Search for the cell housing the specified text and yield its [x, y] center coordinate. 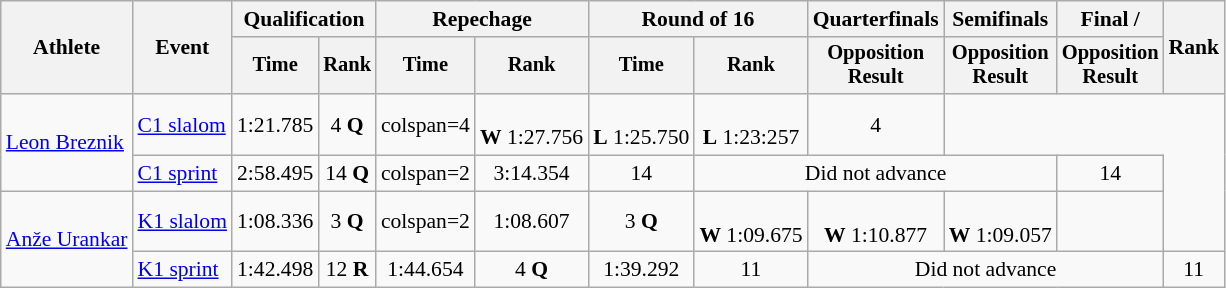
12 R [347, 270]
W 1:09.675 [750, 222]
Event [182, 48]
1:21.785 [275, 124]
Repechage [482, 19]
W 1:10.877 [876, 222]
Quarterfinals [876, 19]
1:08.336 [275, 222]
W 1:27.756 [532, 124]
14 Q [347, 174]
C1 sprint [182, 174]
K1 sprint [182, 270]
colspan=4 [426, 124]
1:44.654 [426, 270]
C1 slalom [182, 124]
Semifinals [1000, 19]
1:08.607 [532, 222]
1:42.498 [275, 270]
3:14.354 [532, 174]
2:58.495 [275, 174]
4 [876, 124]
K1 slalom [182, 222]
Anže Urankar [67, 240]
Athlete [67, 48]
1:39.292 [641, 270]
W 1:09.057 [1000, 222]
Final / [1110, 19]
Round of 16 [698, 19]
Qualification [304, 19]
Leon Breznik [67, 142]
L 1:25.750 [641, 124]
L 1:23:257 [750, 124]
